Extract the [X, Y] coordinate from the center of the cell holding the provided text.  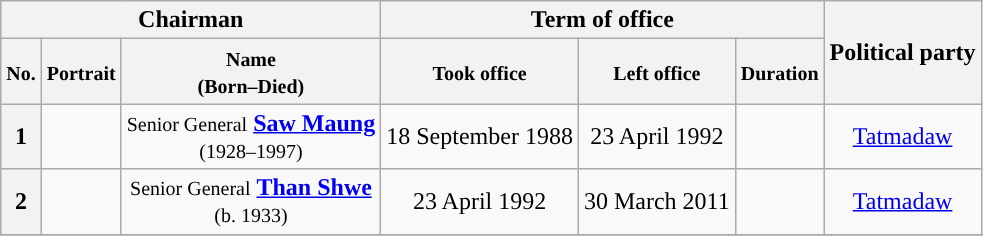
18 September 1988 [480, 136]
1 [21, 136]
Duration [780, 72]
30 March 2011 [656, 202]
No. [21, 72]
Senior General Saw Maung(1928–1997) [251, 136]
Left office [656, 72]
Political party [902, 52]
2 [21, 202]
Senior General Than Shwe(b. 1933) [251, 202]
Chairman [191, 20]
Term of office [602, 20]
Took office [480, 72]
Name(Born–Died) [251, 72]
Portrait [81, 72]
